Extract the [x, y] coordinate from the center of the cell holding the provided text.  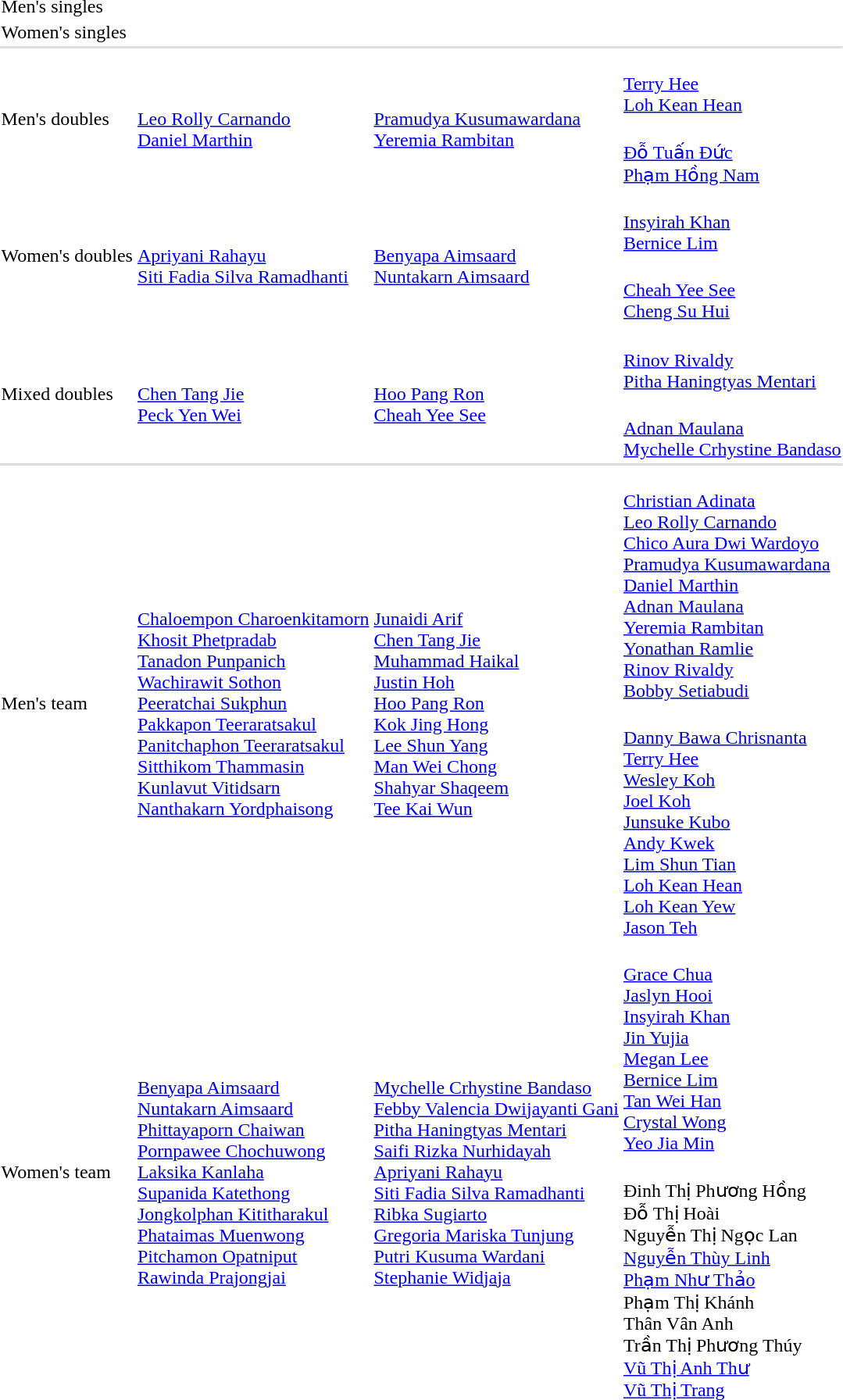
Benyapa AimsaardNuntakarn Aimsaard [496, 256]
Chen Tang JiePeck Yen Wei [253, 394]
Rinov RivaldyPitha Haningtyas Mentari [732, 360]
Men's doubles [67, 119]
Women's singles [67, 32]
Danny Bawa ChrisnantaTerry HeeWesley KohJoel KohJunsuke KuboAndy KwekLim Shun TianLoh Kean HeanLoh Kean YewJason Teh [732, 822]
Đỗ Tuấn ĐứcPhạm Hồng Nam [732, 153]
Women's doubles [67, 256]
Men's team [67, 703]
Mixed doubles [67, 394]
Grace ChuaJaslyn HooiInsyirah KhanJin YujiaMegan LeeBernice LimTan Wei HanCrystal WongYeo Jia Min [732, 1048]
Leo Rolly CarnandoDaniel Marthin [253, 119]
Apriyani RahayuSiti Fadia Silva Ramadhanti [253, 256]
Junaidi ArifChen Tang JieMuhammad HaikalJustin HohHoo Pang RonKok Jing HongLee Shun YangMan Wei ChongShahyar ShaqeemTee Kai Wun [496, 703]
Pramudya KusumawardanaYeremia Rambitan [496, 119]
Terry HeeLoh Kean Hean [732, 84]
Cheah Yee SeeCheng Su Hui [732, 290]
Adnan MaulanaMychelle Crhystine Bandaso [732, 428]
Insyirah KhanBernice Lim [732, 222]
Hoo Pang RonCheah Yee See [496, 394]
